Return [x, y] of the center of cell containing provided text 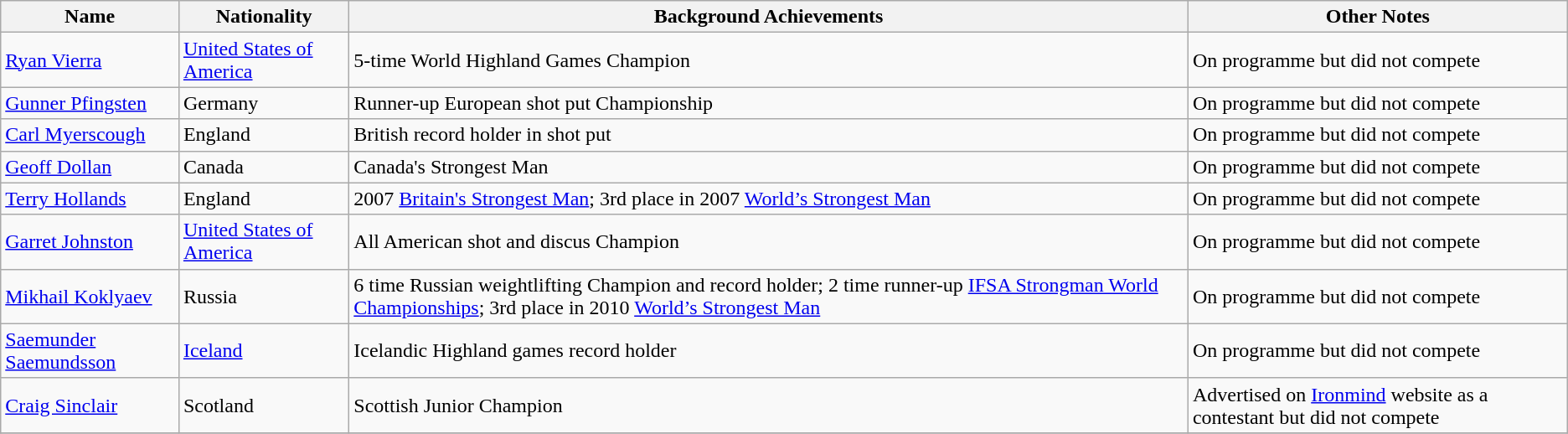
Scotland [263, 406]
Icelandic Highland games record holder [769, 350]
Nationality [263, 17]
5-time World Highland Games Champion [769, 60]
Germany [263, 103]
2007 Britain's Strongest Man; 3rd place in 2007 World’s Strongest Man [769, 199]
Carl Myerscough [90, 135]
Canada's Strongest Man [769, 167]
Russia [263, 297]
All American shot and discus Champion [769, 241]
Gunner Pfingsten [90, 103]
Runner-up European shot put Championship [769, 103]
Terry Hollands [90, 199]
Ryan Vierra [90, 60]
Saemunder Saemundsson [90, 350]
Advertised on Ironmind website as a contestant but did not compete [1377, 406]
Iceland [263, 350]
Geoff Dollan [90, 167]
Craig Sinclair [90, 406]
Canada [263, 167]
6 time Russian weightlifting Champion and record holder; 2 time runner-up IFSA Strongman World Championships; 3rd place in 2010 World’s Strongest Man [769, 297]
Background Achievements [769, 17]
Other Notes [1377, 17]
British record holder in shot put [769, 135]
Garret Johnston [90, 241]
Scottish Junior Champion [769, 406]
Mikhail Koklyaev [90, 297]
Name [90, 17]
